From the cell containing the given text, extract its center point as [x, y] coordinate. 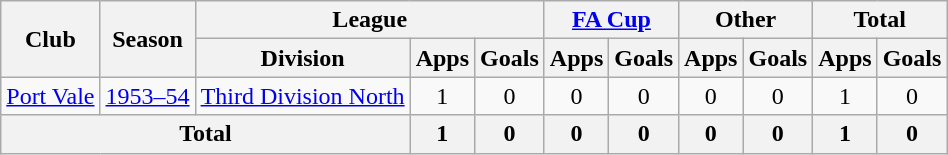
League [370, 20]
Club [50, 39]
Season [148, 39]
Port Vale [50, 96]
1953–54 [148, 96]
FA Cup [611, 20]
Division [302, 58]
Third Division North [302, 96]
Other [746, 20]
